Return the [x, y] coordinate for the center point of the cell that contains the specified text.  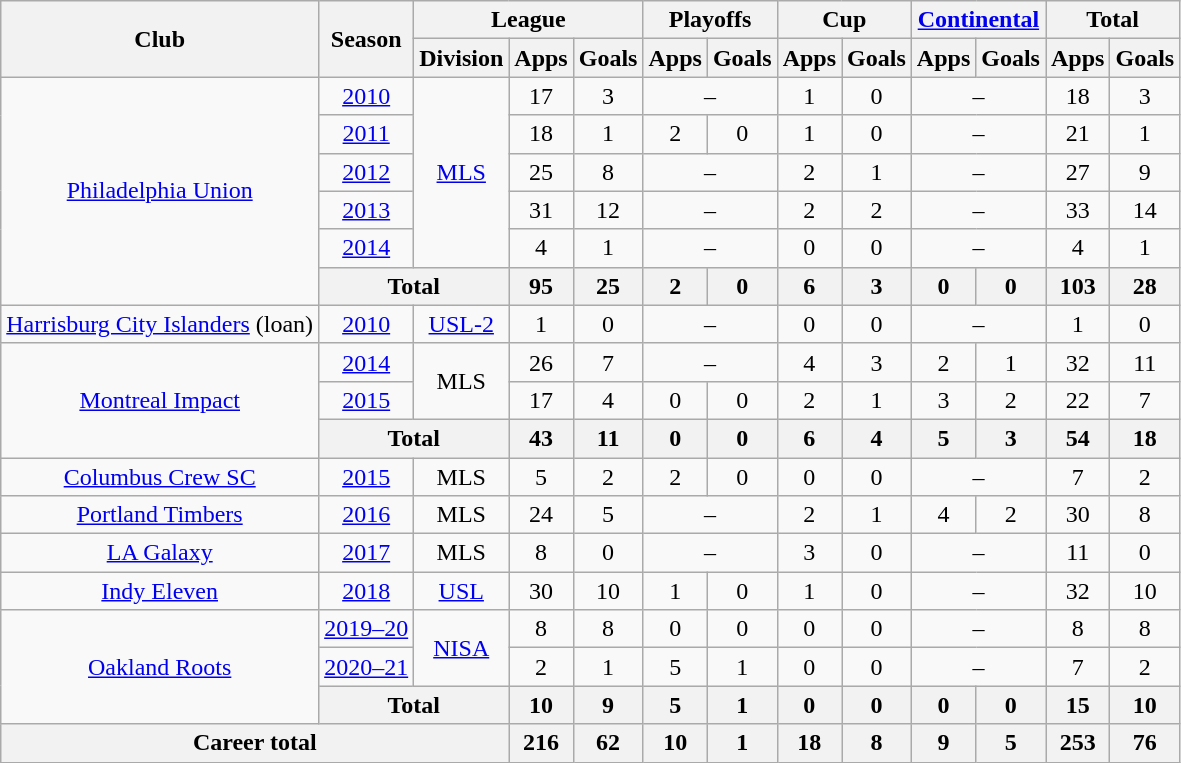
253 [1078, 743]
43 [541, 438]
2011 [366, 134]
Continental [978, 20]
54 [1078, 438]
2020–21 [366, 667]
LA Galaxy [160, 553]
62 [608, 743]
33 [1078, 210]
NISA [462, 648]
Career total [255, 743]
103 [1078, 286]
Philadelphia Union [160, 191]
2012 [366, 172]
95 [541, 286]
24 [541, 515]
Oakland Roots [160, 667]
2017 [366, 553]
28 [1145, 286]
Cup [844, 20]
Indy Eleven [160, 591]
Montreal Impact [160, 400]
22 [1078, 400]
USL-2 [462, 324]
14 [1145, 210]
27 [1078, 172]
USL [462, 591]
15 [1078, 705]
76 [1145, 743]
26 [541, 362]
Season [366, 39]
2013 [366, 210]
2019–20 [366, 629]
31 [541, 210]
Division [462, 58]
21 [1078, 134]
Playoffs [710, 20]
2018 [366, 591]
Harrisburg City Islanders (loan) [160, 324]
Columbus Crew SC [160, 477]
Portland Timbers [160, 515]
12 [608, 210]
League [528, 20]
216 [541, 743]
2016 [366, 515]
Club [160, 39]
